Search for the cell housing the specified text and yield its [X, Y] center coordinate. 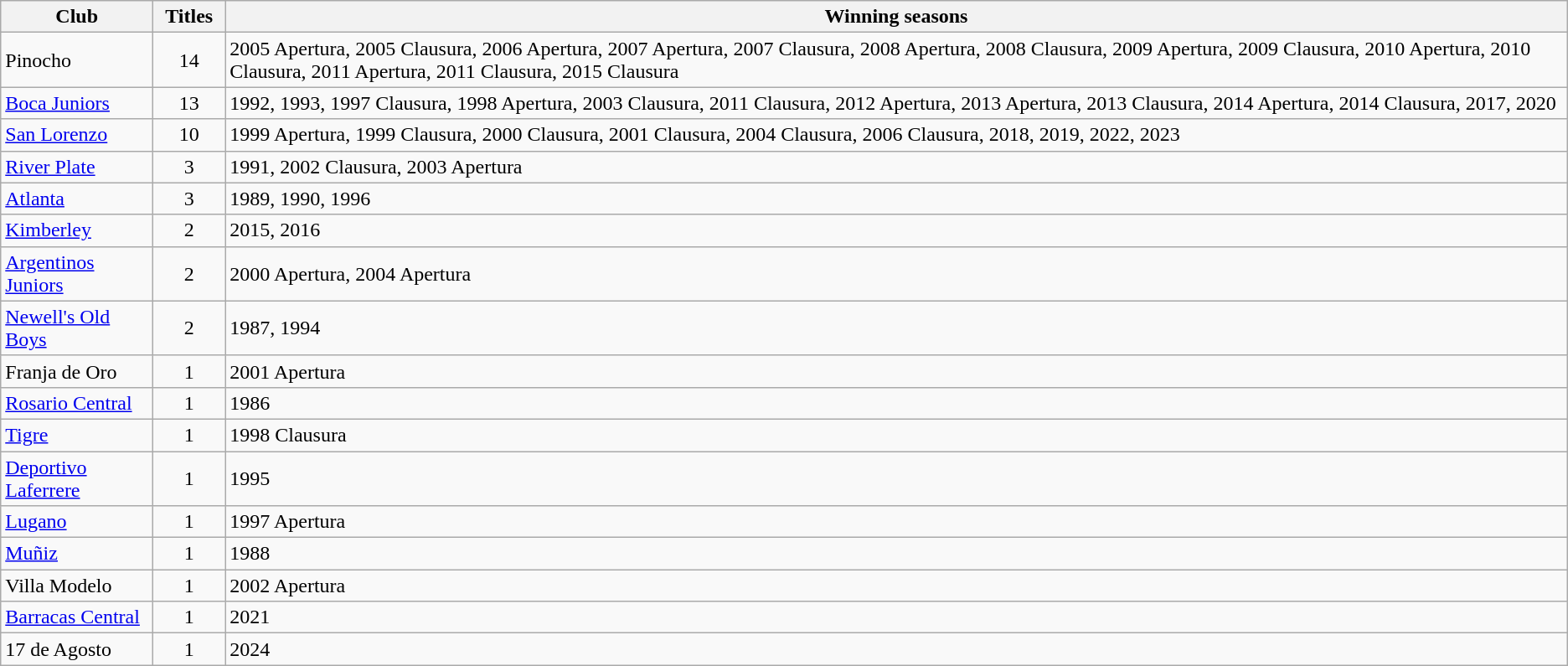
Lugano [77, 522]
River Plate [77, 167]
Winning seasons [896, 17]
Atlanta [77, 199]
Villa Modelo [77, 586]
17 de Agosto [77, 649]
2001 Apertura [896, 371]
14 [189, 60]
Titles [189, 17]
1995 [896, 478]
Deportivo Laferrere [77, 478]
Rosario Central [77, 403]
1987, 1994 [896, 328]
Argentinos Juniors [77, 273]
Tigre [77, 435]
1997 Apertura [896, 522]
Kimberley [77, 230]
13 [189, 103]
10 [189, 135]
2015, 2016 [896, 230]
Barracas Central [77, 617]
2024 [896, 649]
2021 [896, 617]
1998 Clausura [896, 435]
1991, 2002 Clausura, 2003 Apertura [896, 167]
Boca Juniors [77, 103]
1986 [896, 403]
2000 Apertura, 2004 Apertura [896, 273]
2002 Apertura [896, 586]
1989, 1990, 1996 [896, 199]
Muñiz [77, 554]
Franja de Oro [77, 371]
Club [77, 17]
1999 Apertura, 1999 Clausura, 2000 Clausura, 2001 Clausura, 2004 Clausura, 2006 Clausura, 2018, 2019, 2022, 2023 [896, 135]
Newell's Old Boys [77, 328]
Pinocho [77, 60]
1988 [896, 554]
San Lorenzo [77, 135]
